From the cell containing the given text, extract its center point as (X, Y) coordinate. 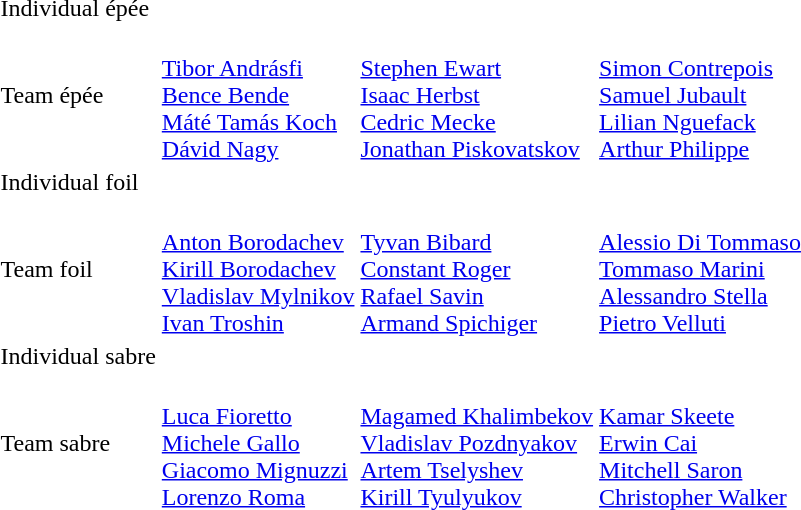
Anton BorodachevKirill BorodachevVladislav MylnikovIvan Troshin (258, 269)
Stephen EwartIsaac HerbstCedric MeckeJonathan Piskovatskov (477, 95)
Tibor AndrásfiBence BendeMáté Tamás KochDávid Nagy (258, 95)
Tyvan BibardConstant RogerRafael SavinArmand Spichiger (477, 269)
